Return the (x, y) coordinate for the center point of the cell that contains the specified text.  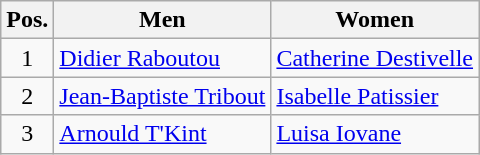
Women (375, 20)
Pos. (28, 20)
1 (28, 58)
Jean-Baptiste Tribout (162, 96)
2 (28, 96)
Didier Raboutou (162, 58)
3 (28, 134)
Luisa Iovane (375, 134)
Arnould T'Kint (162, 134)
Catherine Destivelle (375, 58)
Men (162, 20)
Isabelle Patissier (375, 96)
